Scan for the cell matching the given text and deliver its [x, y] coordinate at center. 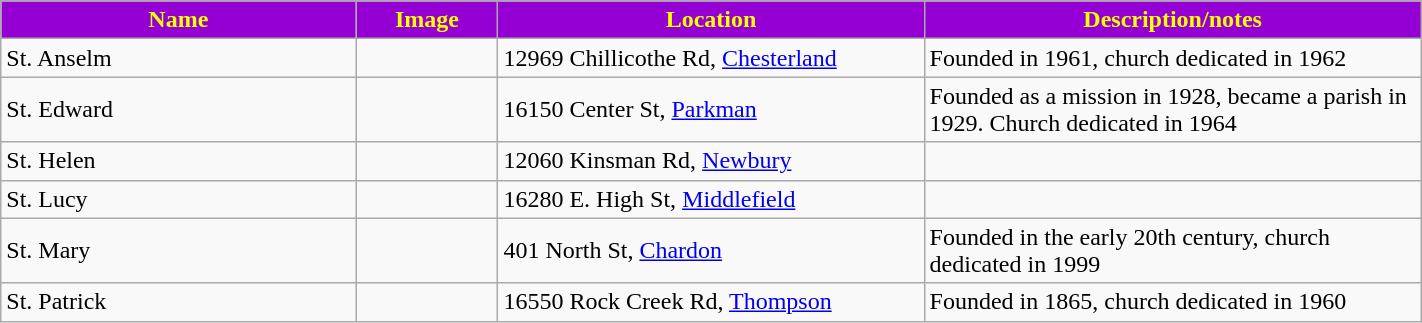
Founded as a mission in 1928, became a parish in 1929. Church dedicated in 1964 [1172, 110]
Founded in 1865, church dedicated in 1960 [1172, 302]
St. Helen [178, 161]
12060 Kinsman Rd, Newbury [711, 161]
St. Lucy [178, 199]
16550 Rock Creek Rd, Thompson [711, 302]
Name [178, 20]
St. Patrick [178, 302]
16280 E. High St, Middlefield [711, 199]
Description/notes [1172, 20]
St. Edward [178, 110]
St. Mary [178, 250]
Location [711, 20]
Founded in the early 20th century, church dedicated in 1999 [1172, 250]
Founded in 1961, church dedicated in 1962 [1172, 58]
401 North St, Chardon [711, 250]
St. Anselm [178, 58]
12969 Chillicothe Rd, Chesterland [711, 58]
16150 Center St, Parkman [711, 110]
Image [427, 20]
